Pinpoint the cell where the given text exists, returning its [x, y] midpoint coordinate. 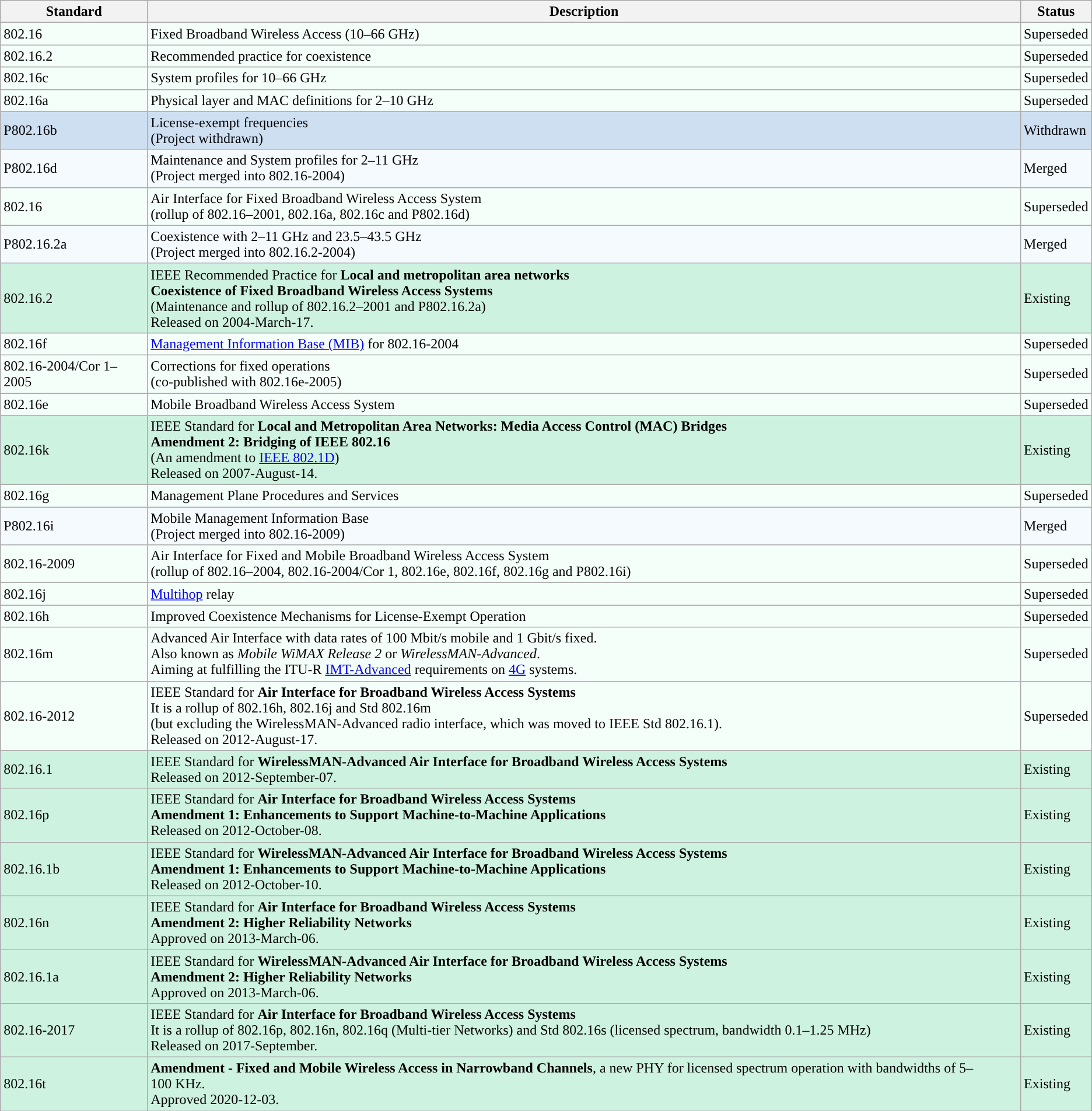
Air Interface for Fixed Broadband Wireless Access System(rollup of 802.16–2001, 802.16a, 802.16c and P802.16d) [584, 207]
802.16-2009 [74, 564]
802.16c [74, 78]
802.16f [74, 344]
Physical layer and MAC definitions for 2–10 GHz [584, 100]
P802.16b [74, 131]
802.16a [74, 100]
802.16.1a [74, 976]
Description [584, 12]
IEEE Standard for WirelessMAN-Advanced Air Interface for Broadband Wireless Access SystemsReleased on 2012-September-07. [584, 769]
Multihop relay [584, 594]
802.16-2012 [74, 715]
IEEE Standard for Air Interface for Broadband Wireless Access SystemsAmendment 2: Higher Reliability NetworksApproved on 2013-March-06. [584, 923]
802.16p [74, 815]
802.16j [74, 594]
Maintenance and System profiles for 2–11 GHz(Project merged into 802.16-2004) [584, 168]
802.16e [74, 404]
802.16-2017 [74, 1030]
802.16h [74, 616]
802.16k [74, 450]
802.16n [74, 923]
P802.16.2a [74, 244]
Improved Coexistence Mechanisms for License-Exempt Operation [584, 616]
Air Interface for Fixed and Mobile Broadband Wireless Access System(rollup of 802.16–2004, 802.16-2004/Cor 1, 802.16e, 802.16f, 802.16g and P802.16i) [584, 564]
802.16m [74, 654]
Coexistence with 2–11 GHz and 23.5–43.5 GHz(Project merged into 802.16.2-2004) [584, 244]
Standard [74, 12]
Status [1056, 12]
System profiles for 10–66 GHz [584, 78]
License-exempt frequencies(Project withdrawn) [584, 131]
Mobile Broadband Wireless Access System [584, 404]
P802.16d [74, 168]
802.16-2004/Cor 1–2005 [74, 373]
Fixed Broadband Wireless Access (10–66 GHz) [584, 34]
802.16.1b [74, 869]
P802.16i [74, 526]
802.16.1 [74, 769]
Management Information Base (MIB) for 802.16-2004 [584, 344]
Corrections for fixed operations(co-published with 802.16e-2005) [584, 373]
802.16t [74, 1084]
Management Plane Procedures and Services [584, 496]
802.16g [74, 496]
Recommended practice for coexistence [584, 56]
Withdrawn [1056, 131]
Mobile Management Information Base(Project merged into 802.16-2009) [584, 526]
